Search for the cell housing the specified text and yield its [x, y] center coordinate. 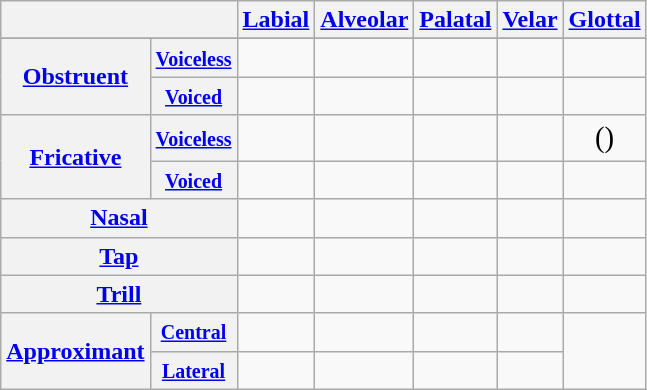
() [604, 138]
Glottal [604, 20]
Palatal [456, 20]
Nasal [119, 218]
Obstruent [76, 77]
Central [194, 332]
Fricative [76, 157]
Tap [119, 256]
Labial [276, 20]
Velar [530, 20]
Trill [119, 294]
Alveolar [364, 20]
Approximant [76, 351]
Lateral [194, 370]
